Output the [x, y] coordinate of the center of the cell containing the given text.  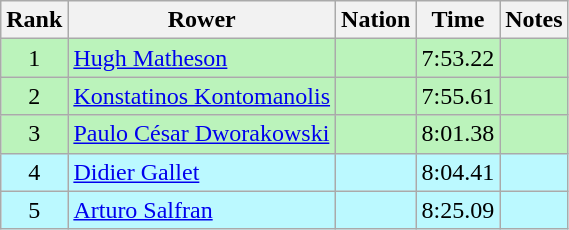
4 [34, 172]
Rower [202, 20]
Didier Gallet [202, 172]
8:01.38 [458, 134]
8:04.41 [458, 172]
2 [34, 96]
7:55.61 [458, 96]
Arturo Salfran [202, 210]
Time [458, 20]
Hugh Matheson [202, 58]
Paulo César Dworakowski [202, 134]
1 [34, 58]
7:53.22 [458, 58]
5 [34, 210]
8:25.09 [458, 210]
3 [34, 134]
Nation [376, 20]
Notes [534, 20]
Rank [34, 20]
Konstatinos Kontomanolis [202, 96]
